Find where the given text appears and provide that cell's center as (X, Y) coordinate. 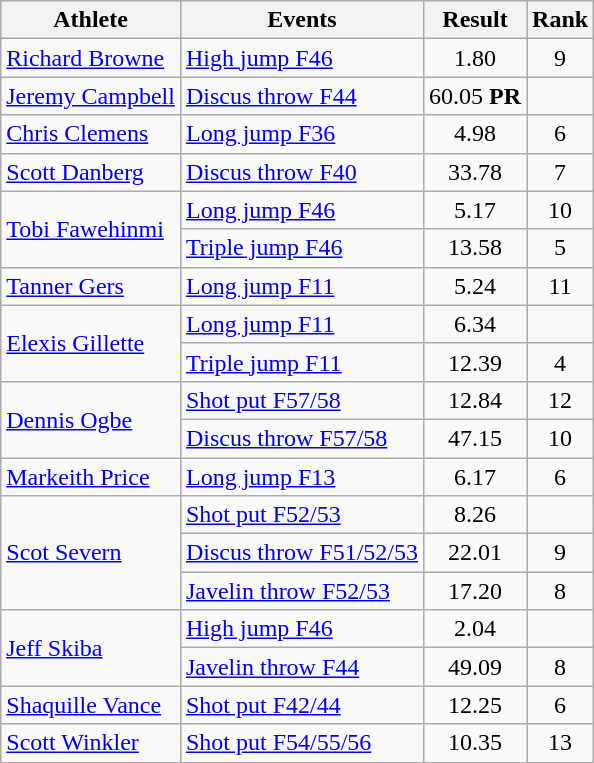
Shot put F54/55/56 (302, 743)
Shaquille Vance (91, 705)
Triple jump F46 (302, 248)
Chris Clemens (91, 134)
13 (560, 743)
Triple jump F11 (302, 362)
Shot put F42/44 (302, 705)
Long jump F13 (302, 477)
4 (560, 362)
Long jump F36 (302, 134)
5.17 (476, 210)
33.78 (476, 172)
Richard Browne (91, 58)
Long jump F46 (302, 210)
Discus throw F44 (302, 96)
Scott Winkler (91, 743)
12 (560, 400)
Shot put F52/53 (302, 515)
Events (302, 20)
Tanner Gers (91, 286)
Athlete (91, 20)
12.39 (476, 362)
Javelin throw F52/53 (302, 591)
22.01 (476, 553)
2.04 (476, 629)
12.84 (476, 400)
49.09 (476, 667)
Result (476, 20)
6.34 (476, 324)
5.24 (476, 286)
Shot put F57/58 (302, 400)
10.35 (476, 743)
Javelin throw F44 (302, 667)
Markeith Price (91, 477)
Rank (560, 20)
4.98 (476, 134)
17.20 (476, 591)
Scot Severn (91, 553)
5 (560, 248)
8.26 (476, 515)
6.17 (476, 477)
13.58 (476, 248)
11 (560, 286)
Discus throw F51/52/53 (302, 553)
Dennis Ogbe (91, 419)
Tobi Fawehinmi (91, 229)
1.80 (476, 58)
Scott Danberg (91, 172)
60.05 PR (476, 96)
47.15 (476, 438)
Elexis Gillette (91, 343)
Discus throw F57/58 (302, 438)
Jeremy Campbell (91, 96)
Discus throw F40 (302, 172)
7 (560, 172)
Jeff Skiba (91, 648)
12.25 (476, 705)
